Return (x, y) of the center of cell containing provided text 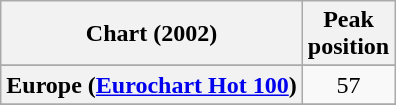
57 (348, 85)
Peakposition (348, 34)
Europe (Eurochart Hot 100) (152, 85)
Chart (2002) (152, 34)
